Pinpoint the cell where the given text exists, returning its (x, y) midpoint coordinate. 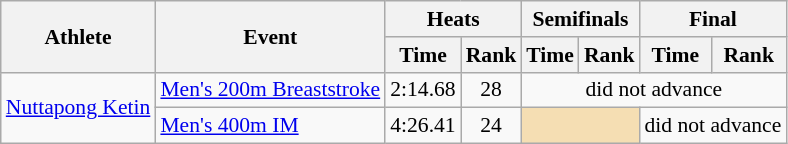
Men's 200m Breaststroke (270, 90)
Semifinals (580, 19)
28 (492, 90)
Nuttapong Ketin (78, 108)
Final (712, 19)
4:26.41 (422, 126)
Men's 400m IM (270, 126)
Event (270, 36)
Heats (453, 19)
2:14.68 (422, 90)
Athlete (78, 36)
24 (492, 126)
